For the text-containing cell, return its midpoint in [X, Y] coordinate format. 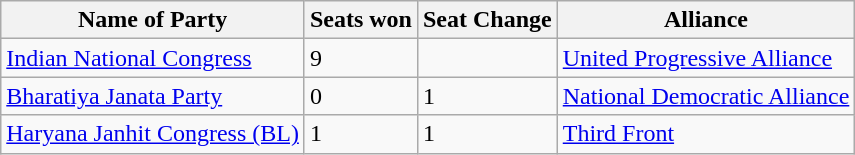
Seat Change [487, 20]
0 [360, 96]
National Democratic Alliance [706, 96]
United Progressive Alliance [706, 58]
Seats won [360, 20]
Indian National Congress [153, 58]
Name of Party [153, 20]
Third Front [706, 134]
Bharatiya Janata Party [153, 96]
Haryana Janhit Congress (BL) [153, 134]
9 [360, 58]
Alliance [706, 20]
